From the cell containing the given text, extract its center point as [X, Y] coordinate. 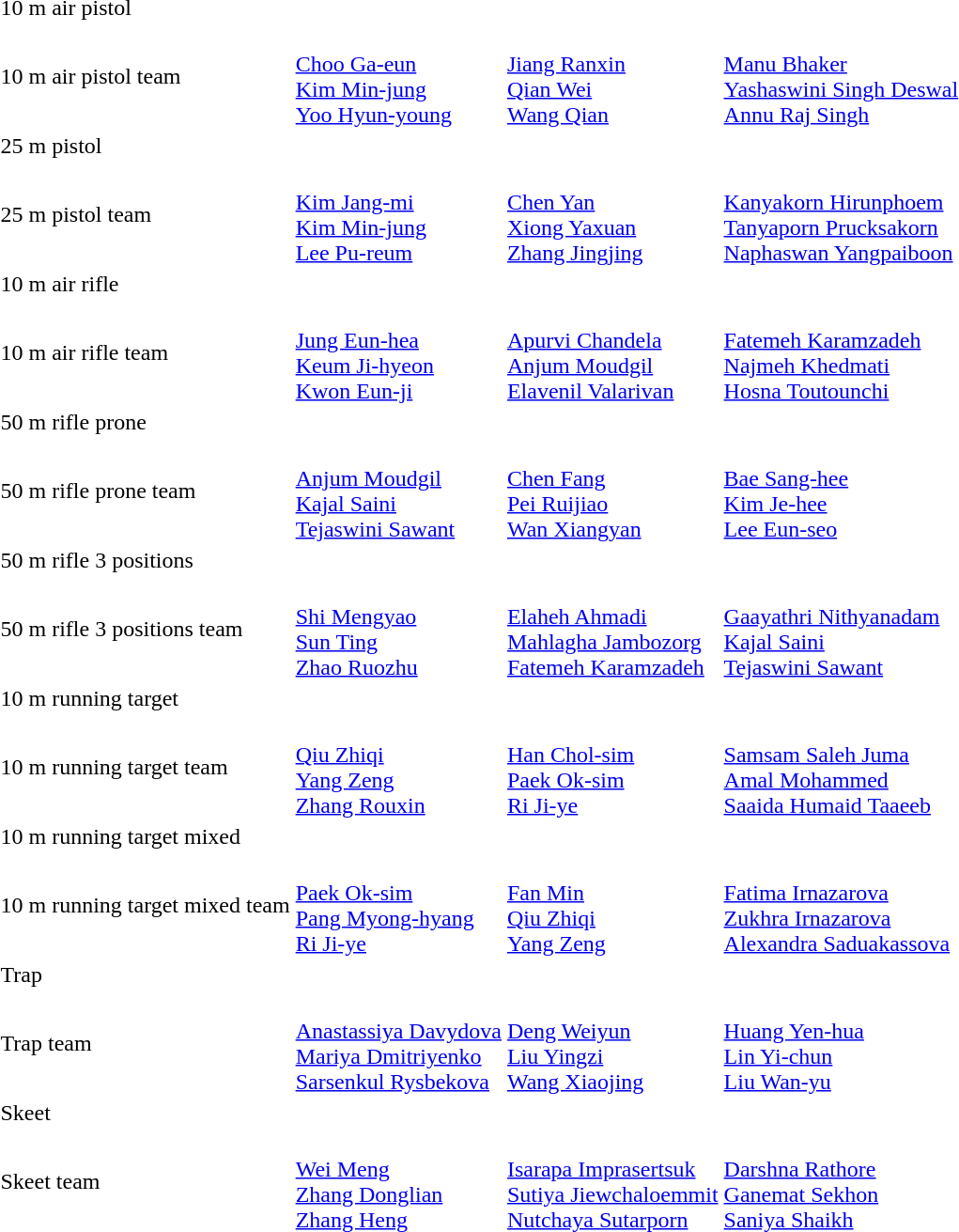
Apurvi ChandelaAnjum MoudgilElavenil Valarivan [612, 353]
Paek Ok-simPang Myong-hyangRi Ji-ye [398, 906]
Qiu ZhiqiYang ZengZhang Rouxin [398, 767]
Choo Ga-eunKim Min-jungYoo Hyun-young [398, 77]
Jung Eun-heaKeum Ji-hyeonKwon Eun-ji [398, 353]
Elaheh AhmadiMahlagha JambozorgFatemeh Karamzadeh [612, 630]
Deng WeiyunLiu YingziWang Xiaojing [612, 1043]
Han Chol-simPaek Ok-simRi Ji-ye [612, 767]
Kim Jang-miKim Min-jungLee Pu-reum [398, 214]
Anjum MoudgilKajal SainiTejaswini Sawant [398, 491]
Jiang RanxinQian WeiWang Qian [612, 77]
Fan MinQiu ZhiqiYang Zeng [612, 906]
Shi MengyaoSun TingZhao Ruozhu [398, 630]
Anastassiya DavydovaMariya DmitriyenkoSarsenkul Rysbekova [398, 1043]
Chen FangPei RuijiaoWan Xiangyan [612, 491]
Chen YanXiong YaxuanZhang Jingjing [612, 214]
